Find where the given text appears and provide that cell's center as [X, Y] coordinate. 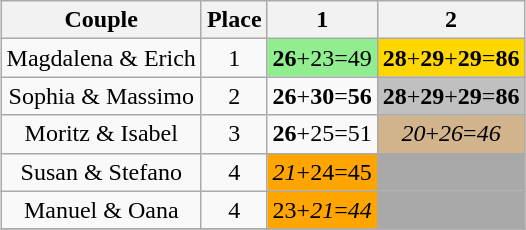
26+30=56 [322, 96]
Moritz & Isabel [101, 134]
Manuel & Oana [101, 210]
26+23=49 [322, 58]
Sophia & Massimo [101, 96]
23+21=44 [322, 210]
Magdalena & Erich [101, 58]
Place [234, 20]
3 [234, 134]
Susan & Stefano [101, 172]
26+25=51 [322, 134]
Couple [101, 20]
20+26=46 [451, 134]
21+24=45 [322, 172]
